Output the (x, y) coordinate of the center of the cell containing the given text.  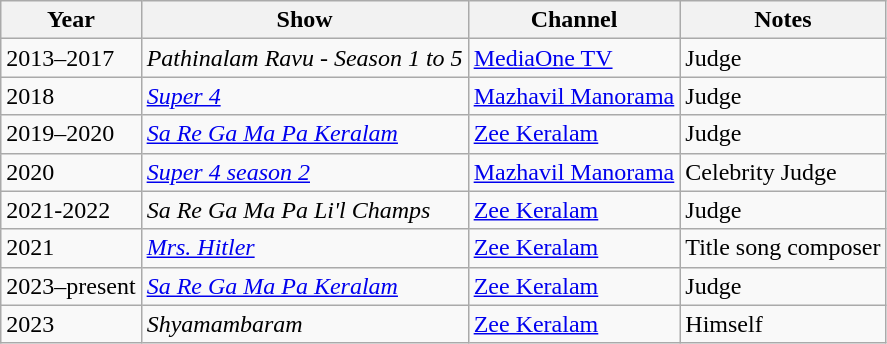
Himself (783, 324)
Super 4 (304, 96)
Super 4 season 2 (304, 172)
Title song composer (783, 248)
Mrs. Hitler (304, 248)
Notes (783, 20)
Channel (574, 20)
2023–present (71, 286)
2013–2017 (71, 58)
2019–2020 (71, 134)
Year (71, 20)
Show (304, 20)
Pathinalam Ravu - Season 1 to 5 (304, 58)
2020 (71, 172)
2021 (71, 248)
MediaOne TV (574, 58)
Sa Re Ga Ma Pa Li'l Champs (304, 210)
2018 (71, 96)
Shyamambaram (304, 324)
2023 (71, 324)
2021-2022 (71, 210)
Celebrity Judge (783, 172)
